Return [x, y] of the center of cell containing provided text 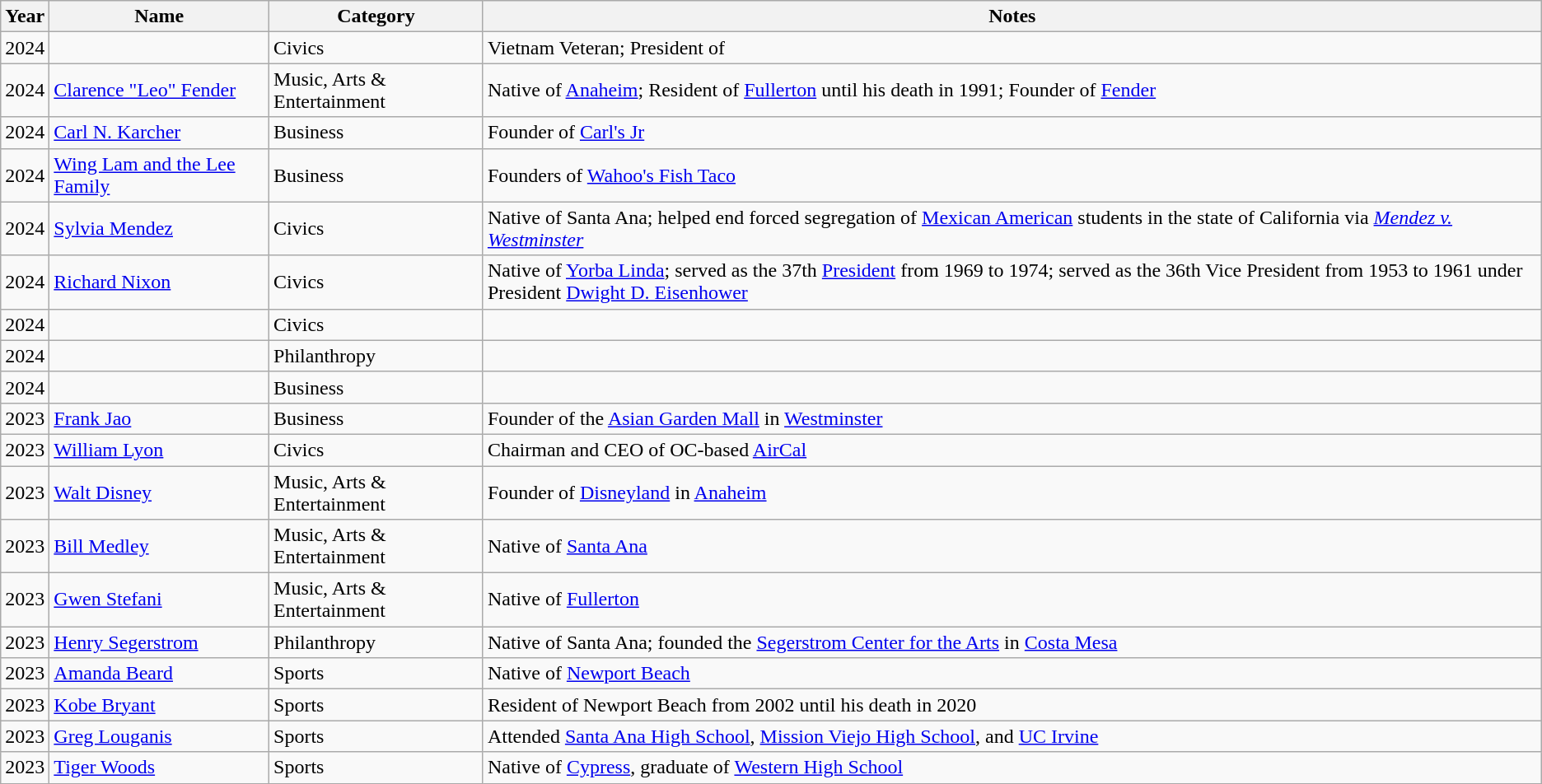
Native of Santa Ana [1012, 547]
Greg Louganis [160, 736]
Native of Fullerton [1012, 600]
Notes [1012, 16]
Richard Nixon [160, 282]
Clarence "Leo" Fender [160, 91]
Sylvia Mendez [160, 229]
Tiger Woods [160, 768]
Founders of Wahoo's Fish Taco [1012, 175]
Founder of Disneyland in Anaheim [1012, 492]
Vietnam Veteran; President of [1012, 48]
William Lyon [160, 450]
Henry Segerstrom [160, 642]
Carl N. Karcher [160, 133]
Gwen Stefani [160, 600]
Founder of the Asian Garden Mall in Westminster [1012, 418]
Resident of Newport Beach from 2002 until his death in 2020 [1012, 705]
Amanda Beard [160, 674]
Attended Santa Ana High School, Mission Viejo High School, and UC Irvine [1012, 736]
Native of Cypress, graduate of Western High School [1012, 768]
Kobe Bryant [160, 705]
Founder of Carl's Jr [1012, 133]
Bill Medley [160, 547]
Native of Newport Beach [1012, 674]
Wing Lam and the Lee Family [160, 175]
Category [376, 16]
Year [25, 16]
Frank Jao [160, 418]
Native of Santa Ana; founded the Segerstrom Center for the Arts in Costa Mesa [1012, 642]
Chairman and CEO of OC-based AirCal [1012, 450]
Name [160, 16]
Native of Anaheim; Resident of Fullerton until his death in 1991; Founder of Fender [1012, 91]
Native of Santa Ana; helped end forced segregation of Mexican American students in the state of California via Mendez v. Westminster [1012, 229]
Walt Disney [160, 492]
